Return the (X, Y) coordinate for the center point of the cell that contains the specified text.  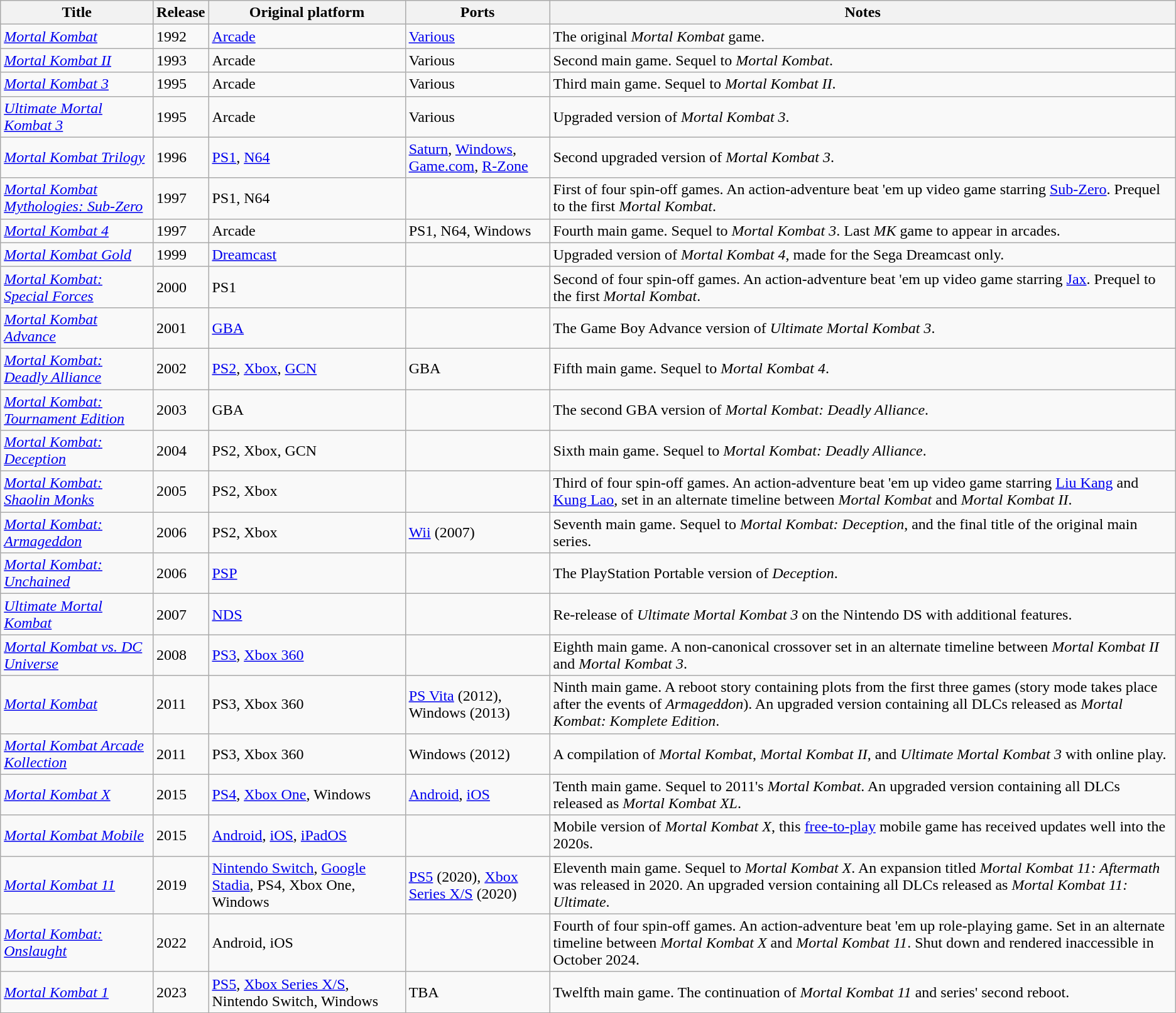
1996 (181, 157)
The original Mortal Kombat game. (863, 36)
2003 (181, 410)
2007 (181, 615)
Mortal Kombat: Shaolin Monks (77, 491)
PS5 (2020), Xbox Series X/S (2020) (477, 885)
PS1, N64, Windows (477, 231)
Mortal Kombat: Armageddon (77, 533)
Title (77, 13)
Notes (863, 13)
Mortal Kombat X (77, 794)
Twelfth main game. The continuation of Mortal Kombat 11 and series' second reboot. (863, 992)
Mortal Kombat vs. DC Universe (77, 655)
The Game Boy Advance version of Ultimate Mortal Kombat 3. (863, 328)
Nintendo Switch, Google Stadia, PS4, Xbox One, Windows (307, 885)
2002 (181, 368)
Release (181, 13)
Mortal Kombat Arcade Kollection (77, 754)
Dreamcast (307, 255)
Mortal Kombat Advance (77, 328)
PS4, Xbox One, Windows (307, 794)
1999 (181, 255)
Mortal Kombat 3 (77, 84)
Ultimate Mortal Kombat (77, 615)
The PlayStation Portable version of Deception. (863, 573)
Mortal Kombat 4 (77, 231)
Mortal Kombat Trilogy (77, 157)
The second GBA version of Mortal Kombat: Deadly Alliance. (863, 410)
Fifth main game. Sequel to Mortal Kombat 4. (863, 368)
1992 (181, 36)
Second upgraded version of Mortal Kombat 3. (863, 157)
Wii (2007) (477, 533)
Upgraded version of Mortal Kombat 3. (863, 117)
2005 (181, 491)
Mortal Kombat: Deception (77, 451)
Original platform (307, 13)
2008 (181, 655)
First of four spin-off games. An action-adventure beat 'em up video game starring Sub-Zero. Prequel to the first Mortal Kombat. (863, 199)
A compilation of Mortal Kombat, Mortal Kombat II, and Ultimate Mortal Kombat 3 with online play. (863, 754)
Mortal Kombat: Deadly Alliance (77, 368)
Upgraded version of Mortal Kombat 4, made for the Sega Dreamcast only. (863, 255)
Mortal Kombat 11 (77, 885)
Second of four spin-off games. An action-adventure beat 'em up video game starring Jax. Prequel to the first Mortal Kombat. (863, 287)
2004 (181, 451)
Mortal Kombat: Unchained (77, 573)
Tenth main game. Sequel to 2011's Mortal Kombat. An upgraded version containing all DLCs released as Mortal Kombat XL. (863, 794)
Mortal Kombat II (77, 60)
Mortal Kombat: Onslaught (77, 943)
Saturn, Windows, Game.com, R-Zone (477, 157)
Sixth main game. Sequel to Mortal Kombat: Deadly Alliance. (863, 451)
2001 (181, 328)
PSP (307, 573)
Mortal Kombat Mythologies: Sub-Zero (77, 199)
Ports (477, 13)
2022 (181, 943)
Fourth main game. Sequel to Mortal Kombat 3. Last MK game to appear in arcades. (863, 231)
Mortal Kombat: Special Forces (77, 287)
Mortal Kombat 1 (77, 992)
2019 (181, 885)
Ultimate Mortal Kombat 3 (77, 117)
Mortal Kombat Gold (77, 255)
Seventh main game. Sequel to Mortal Kombat: Deception, and the final title of the original main series. (863, 533)
Android, iOS, iPadOS (307, 836)
Re-release of Ultimate Mortal Kombat 3 on the Nintendo DS with additional features. (863, 615)
Eighth main game. A non-canonical crossover set in an alternate timeline between Mortal Kombat II and Mortal Kombat 3. (863, 655)
NDS (307, 615)
PS1 (307, 287)
PS Vita (2012), Windows (2013) (477, 704)
Second main game. Sequel to Mortal Kombat. (863, 60)
Mortal Kombat Mobile (77, 836)
Mobile version of Mortal Kombat X, this free-to-play mobile game has received updates well into the 2020s. (863, 836)
PS5, Xbox Series X/S, Nintendo Switch, Windows (307, 992)
1993 (181, 60)
2023 (181, 992)
Third main game. Sequel to Mortal Kombat II. (863, 84)
Windows (2012) (477, 754)
TBA (477, 992)
2000 (181, 287)
Mortal Kombat: Tournament Edition (77, 410)
